Return the (x, y) coordinate for the center point of the cell that contains the specified text.  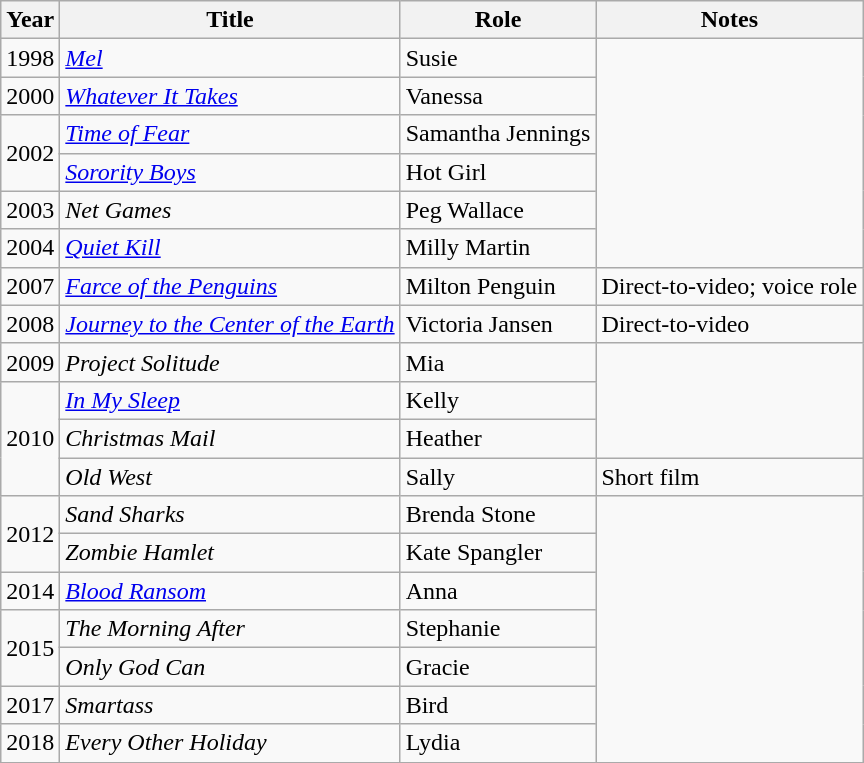
Vanessa (498, 96)
2014 (30, 591)
In My Sleep (230, 400)
Peg Wallace (498, 210)
Sand Sharks (230, 515)
Year (30, 20)
Susie (498, 58)
Direct-to-video (730, 324)
1998 (30, 58)
Christmas Mail (230, 438)
Milton Penguin (498, 286)
Gracie (498, 667)
Kate Spangler (498, 553)
Only God Can (230, 667)
Role (498, 20)
Kelly (498, 400)
Mia (498, 362)
Anna (498, 591)
2012 (30, 534)
2004 (30, 248)
2002 (30, 153)
Victoria Jansen (498, 324)
2009 (30, 362)
Time of Fear (230, 134)
Short film (730, 477)
2007 (30, 286)
Lydia (498, 743)
Blood Ransom (230, 591)
Direct-to-video; voice role (730, 286)
Journey to the Center of the Earth (230, 324)
Every Other Holiday (230, 743)
Old West (230, 477)
2018 (30, 743)
Farce of the Penguins (230, 286)
Title (230, 20)
2017 (30, 705)
Quiet Kill (230, 248)
Brenda Stone (498, 515)
Zombie Hamlet (230, 553)
Sally (498, 477)
The Morning After (230, 629)
Milly Martin (498, 248)
Net Games (230, 210)
Project Solitude (230, 362)
2000 (30, 96)
Stephanie (498, 629)
Notes (730, 20)
Smartass (230, 705)
Mel (230, 58)
Hot Girl (498, 172)
2010 (30, 438)
Heather (498, 438)
2003 (30, 210)
Sorority Boys (230, 172)
Whatever It Takes (230, 96)
2015 (30, 648)
2008 (30, 324)
Samantha Jennings (498, 134)
Bird (498, 705)
